Pinpoint the cell where the given text exists, returning its [X, Y] midpoint coordinate. 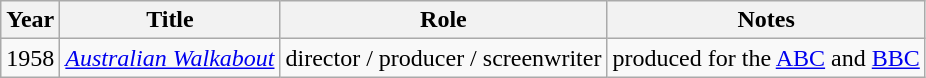
Australian Walkabout [170, 58]
Title [170, 20]
1958 [30, 58]
director / producer / screenwriter [444, 58]
Year [30, 20]
Notes [766, 20]
produced for the ABC and BBC [766, 58]
Role [444, 20]
